Scan for the cell matching the given text and deliver its [x, y] coordinate at center. 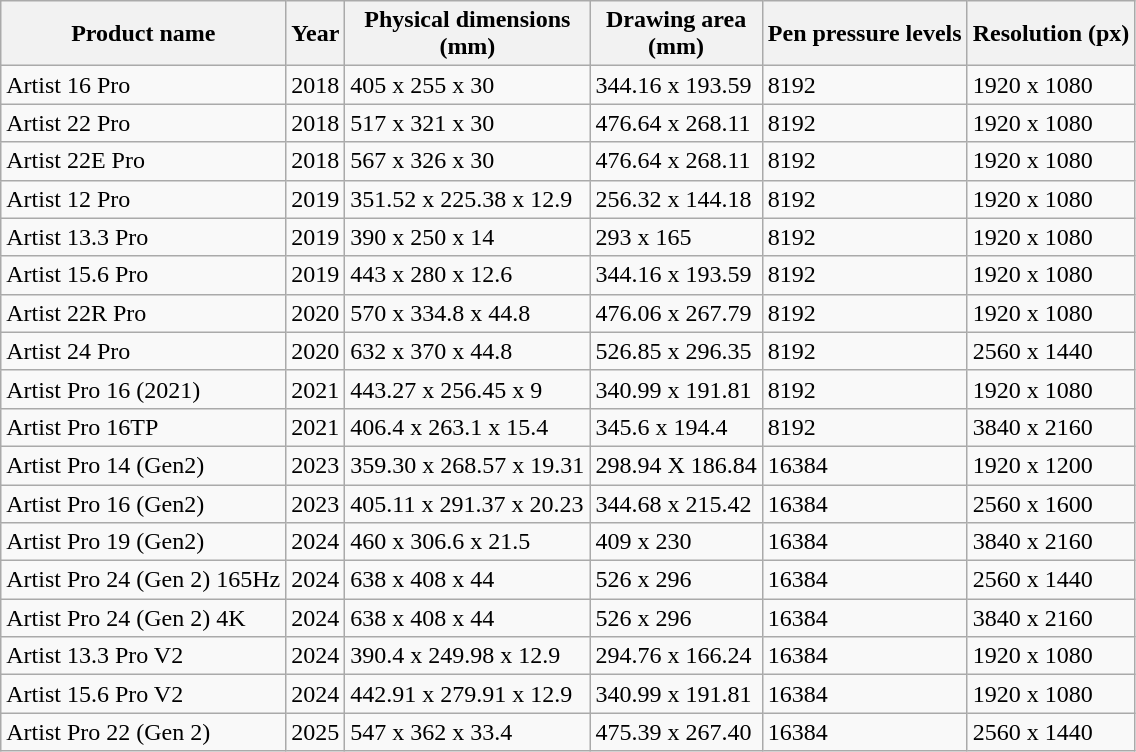
517 x 321 x 30 [468, 123]
Artist Pro 14 (Gen2) [144, 465]
Physical dimensions(mm) [468, 34]
406.4 x 263.1 x 15.4 [468, 427]
Artist Pro 22 (Gen 2) [144, 732]
Artist 13.3 Pro V2 [144, 656]
1920 x 1200 [1051, 465]
Artist 13.3 Pro [144, 237]
Artist 22 Pro [144, 123]
Resolution (px) [1051, 34]
Artist 15.6 Pro [144, 275]
Artist 16 Pro [144, 85]
547 x 362 x 33.4 [468, 732]
2025 [316, 732]
Year [316, 34]
Artist 24 Pro [144, 351]
632 x 370 x 44.8 [468, 351]
298.94 X 186.84 [676, 465]
409 x 230 [676, 542]
405.11 x 291.37 x 20.23 [468, 503]
405 x 255 x 30 [468, 85]
567 x 326 x 30 [468, 161]
570 x 334.8 x 44.8 [468, 313]
345.6 x 194.4 [676, 427]
460 x 306.6 x 21.5 [468, 542]
351.52 x 225.38 x 12.9 [468, 199]
Artist 22E Pro [144, 161]
390 x 250 x 14 [468, 237]
Artist 22R Pro [144, 313]
256.32 x 144.18 [676, 199]
Artist Pro 19 (Gen2) [144, 542]
Artist Pro 16 (Gen2) [144, 503]
Artist Pro 16 (2021) [144, 389]
526.85 x 296.35 [676, 351]
443 x 280 x 12.6 [468, 275]
443.27 x 256.45 x 9 [468, 389]
475.39 x 267.40 [676, 732]
Artist Pro 24 (Gen 2) 165Hz [144, 580]
Artist Pro 16TP [144, 427]
476.06 x 267.79 [676, 313]
2560 x 1600 [1051, 503]
Drawing area(mm) [676, 34]
Artist Pro 24 (Gen 2) 4K [144, 618]
442.91 x 279.91 x 12.9 [468, 694]
Artist 12 Pro [144, 199]
390.4 x 249.98 x 12.9 [468, 656]
344.68 x 215.42 [676, 503]
293 x 165 [676, 237]
Pen pressure levels [864, 34]
Artist 15.6 Pro V2 [144, 694]
294.76 x 166.24 [676, 656]
Product name [144, 34]
359.30 x 268.57 x 19.31 [468, 465]
